From the cell containing the given text, extract its center point as [x, y] coordinate. 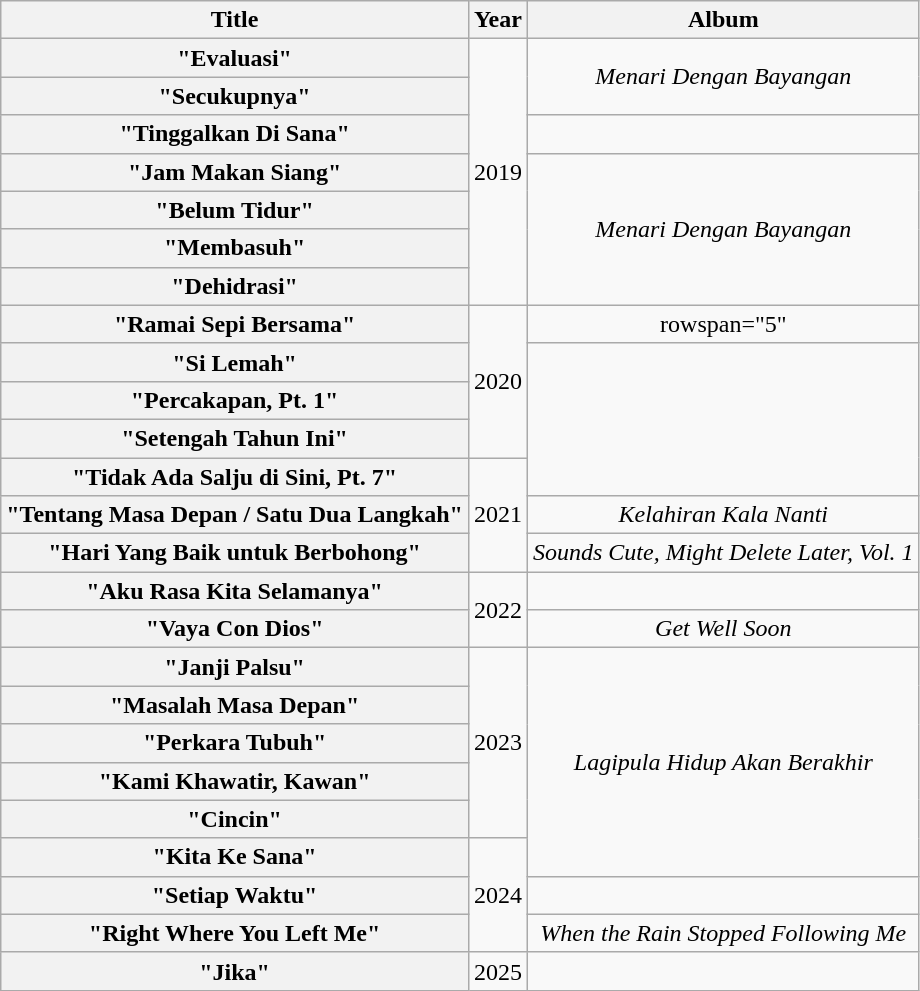
"Dehidrasi" [235, 286]
"Membasuh" [235, 248]
"Hari Yang Baik untuk Berbohong" [235, 553]
2019 [498, 172]
"Si Lemah" [235, 362]
"Secukupnya" [235, 96]
"Janji Palsu" [235, 667]
Title [235, 20]
"Belum Tidur" [235, 210]
"Vaya Con Dios" [235, 629]
"Kita Ke Sana" [235, 857]
"Jika" [235, 971]
"Jam Makan Siang" [235, 172]
2025 [498, 971]
Kelahiran Kala Nanti [723, 515]
"Masalah Masa Depan" [235, 705]
Album [723, 20]
"Right Where You Left Me" [235, 933]
"Setiap Waktu" [235, 895]
2023 [498, 743]
"Kami Khawatir, Kawan" [235, 781]
2022 [498, 610]
rowspan="5" [723, 324]
"Evaluasi" [235, 58]
"Tentang Masa Depan / Satu Dua Langkah" [235, 515]
Sounds Cute, Might Delete Later, Vol. 1 [723, 553]
"Cincin" [235, 819]
When the Rain Stopped Following Me [723, 933]
"Percakapan, Pt. 1" [235, 400]
Get Well Soon [723, 629]
"Setengah Tahun Ini" [235, 438]
Year [498, 20]
2024 [498, 895]
"Perkara Tubuh" [235, 743]
Lagipula Hidup Akan Berakhir [723, 762]
"Ramai Sepi Bersama" [235, 324]
"Tinggalkan Di Sana" [235, 134]
"Aku Rasa Kita Selamanya" [235, 591]
2020 [498, 381]
"Tidak Ada Salju di Sini, Pt. 7" [235, 477]
2021 [498, 515]
